Scan for the cell matching the given text and deliver its [X, Y] coordinate at center. 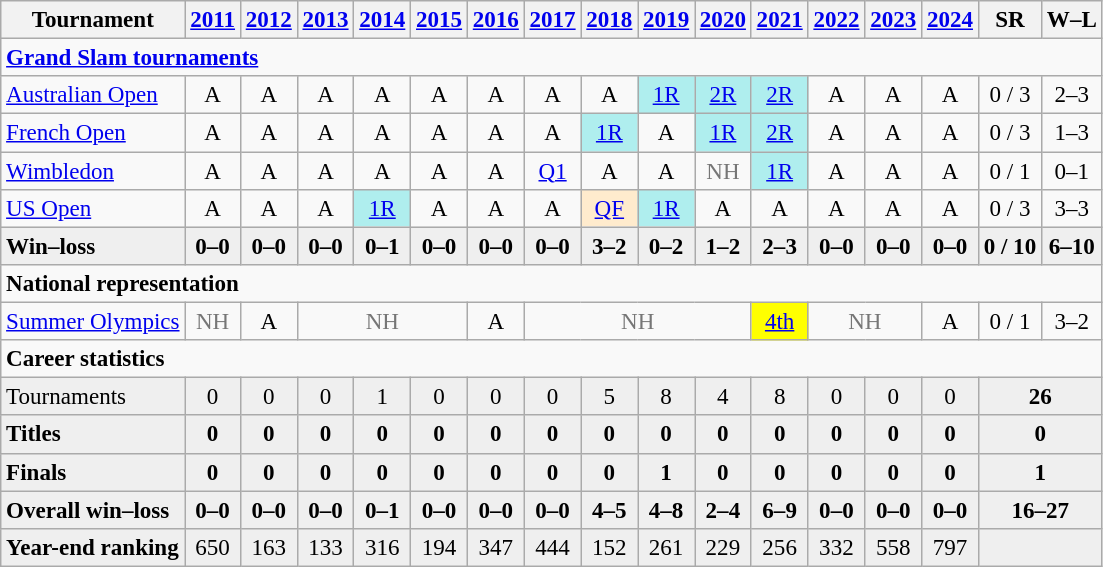
163 [268, 548]
797 [950, 548]
3–3 [1072, 209]
558 [894, 548]
2022 [836, 20]
261 [666, 548]
6–9 [780, 510]
Grand Slam tournaments [552, 58]
Summer Olympics [93, 322]
229 [722, 548]
French Open [93, 133]
2015 [440, 20]
2024 [950, 20]
2012 [268, 20]
2023 [894, 20]
Win–loss [93, 246]
US Open [93, 209]
2020 [722, 20]
Titles [93, 435]
6–10 [1072, 246]
2–4 [722, 510]
0–2 [666, 246]
4 [722, 397]
Overall win–loss [93, 510]
4–5 [610, 510]
2018 [610, 20]
W–L [1072, 20]
194 [440, 548]
Career statistics [552, 359]
133 [326, 548]
4–8 [666, 510]
2011 [213, 20]
0 / 10 [1010, 246]
444 [552, 548]
Finals [93, 472]
2021 [780, 20]
16–27 [1040, 510]
Australian Open [93, 95]
152 [610, 548]
Tournament [93, 20]
5 [610, 397]
4th [780, 322]
332 [836, 548]
2016 [496, 20]
Q1 [552, 171]
National representation [552, 284]
256 [780, 548]
SR [1010, 20]
2019 [666, 20]
Year-end ranking [93, 548]
2017 [552, 20]
650 [213, 548]
2014 [382, 20]
Wimbledon [93, 171]
26 [1040, 397]
QF [610, 209]
1–3 [1072, 133]
2013 [326, 20]
1–2 [722, 246]
316 [382, 548]
347 [496, 548]
Tournaments [93, 397]
